Determine the [x, y] coordinate at the center of the cell enclosing the given text.  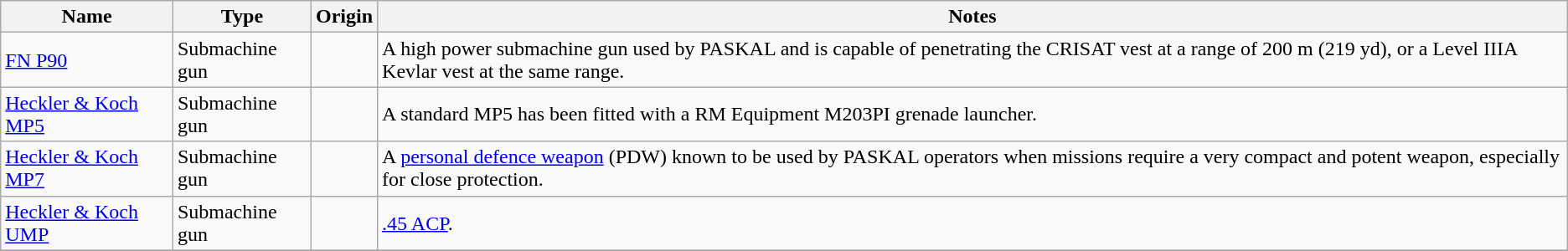
A standard MP5 has been fitted with a RM Equipment M203PI grenade launcher. [973, 114]
Heckler & Koch MP5 [87, 114]
.45 ACP. [973, 223]
Origin [345, 17]
Heckler & Koch MP7 [87, 169]
FN P90 [87, 60]
Type [241, 17]
Name [87, 17]
Notes [973, 17]
Heckler & Koch UMP [87, 223]
